Scan for the cell matching the given text and deliver its (x, y) coordinate at center. 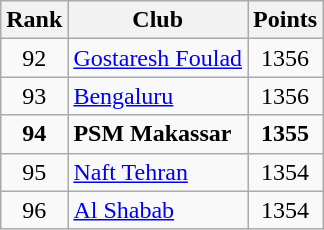
Rank (34, 20)
PSM Makassar (158, 134)
93 (34, 96)
1355 (286, 134)
Al Shabab (158, 210)
Gostaresh Foulad (158, 58)
92 (34, 58)
Points (286, 20)
94 (34, 134)
95 (34, 172)
Bengaluru (158, 96)
96 (34, 210)
Naft Tehran (158, 172)
Club (158, 20)
